Identify which cell holds the provided text, then report its [X, Y] central coordinate. 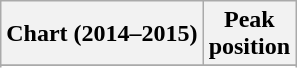
Chart (2014–2015) [102, 34]
Peakposition [249, 34]
